Return [X, Y] of the center of cell containing provided text 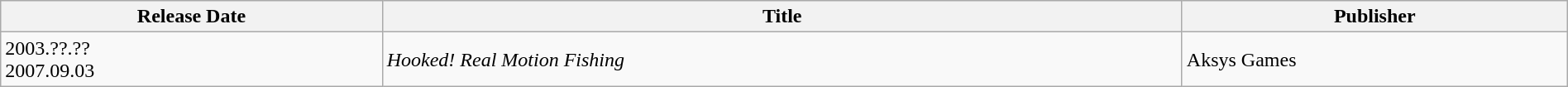
2003.??.?? 2007.09.03 [192, 60]
Publisher [1374, 17]
Hooked! Real Motion Fishing [782, 60]
Title [782, 17]
Release Date [192, 17]
Aksys Games [1374, 60]
